Find where the given text appears and provide that cell's center as [x, y] coordinate. 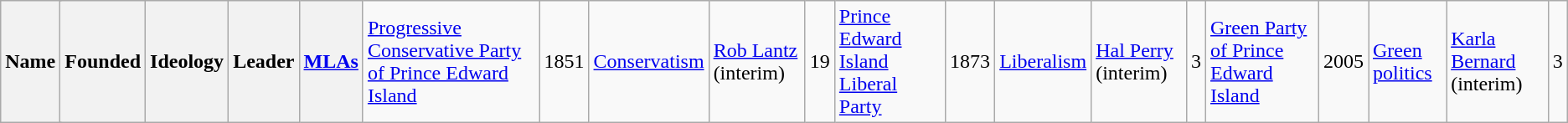
1873 [970, 62]
2005 [1344, 62]
Ideology [188, 62]
Green Party of Prince Edward Island [1261, 62]
Name [30, 62]
Conservatism [648, 62]
1851 [565, 62]
Progressive Conservative Party of Prince Edward Island [451, 62]
19 [819, 62]
Leader [264, 62]
MLAs [331, 62]
Green politics [1407, 62]
Hal Perry (interim) [1139, 62]
Liberalism [1044, 62]
Prince Edward Island Liberal Party [890, 62]
Founded [103, 62]
Rob Lantz (interim) [757, 62]
Karla Bernard (interim) [1498, 62]
